Return the (x, y) coordinate for the center point of the cell that contains the specified text.  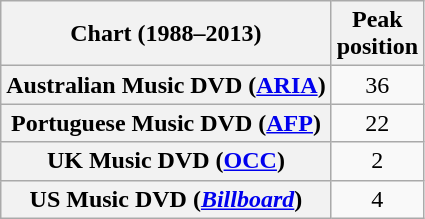
22 (377, 123)
UK Music DVD (OCC) (166, 161)
4 (377, 199)
2 (377, 161)
Australian Music DVD (ARIA) (166, 85)
36 (377, 85)
US Music DVD (Billboard) (166, 199)
Portuguese Music DVD (AFP) (166, 123)
Peakposition (377, 34)
Chart (1988–2013) (166, 34)
